Capture the cell that displays the provided text and extract its [X, Y] central coordinate. 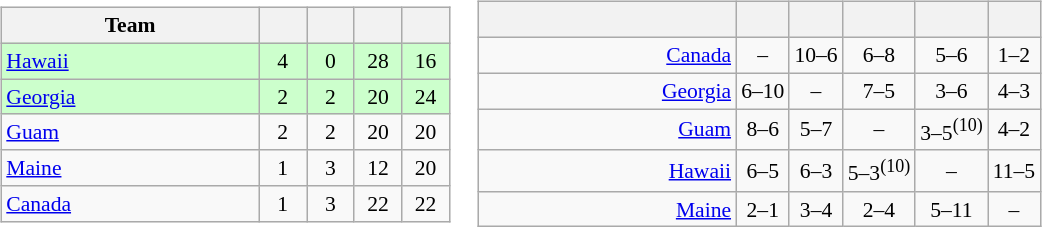
5–6 [952, 55]
6–8 [880, 55]
1–2 [1014, 55]
6–3 [816, 170]
11–5 [1014, 170]
5–3(10) [880, 170]
4–3 [1014, 91]
0 [330, 61]
28 [378, 61]
Team [130, 26]
5–11 [952, 209]
4 [283, 61]
3–6 [952, 91]
3–4 [816, 209]
12 [378, 168]
2–1 [762, 209]
7–5 [880, 91]
16 [426, 61]
6–5 [762, 170]
6–10 [762, 91]
4–2 [1014, 130]
2–4 [880, 209]
24 [426, 97]
5–7 [816, 130]
10–6 [816, 55]
3–5(10) [952, 130]
8–6 [762, 130]
